Capture the cell that displays the provided text and extract its [x, y] central coordinate. 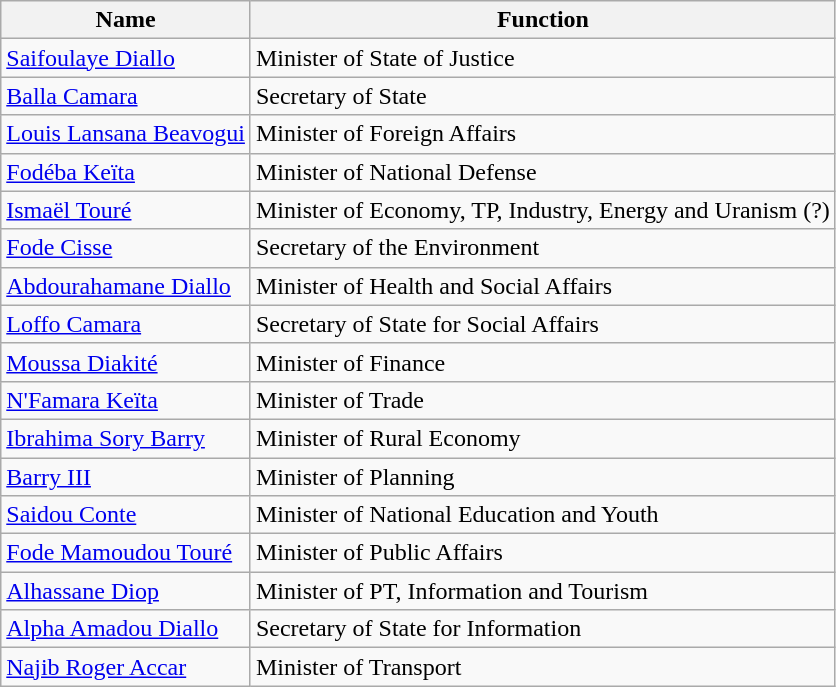
Name [126, 20]
Moussa Diakité [126, 362]
Loffo Camara [126, 324]
Ismaël Touré [126, 210]
Fodéba Keïta [126, 172]
Minister of State of Justice [542, 58]
Minister of National Defense [542, 172]
Minister of PT, Information and Tourism [542, 591]
Barry III [126, 477]
Secretary of the Environment [542, 248]
Alhassane Diop [126, 591]
N'Famara Keïta [126, 400]
Saifoulaye Diallo [126, 58]
Minister of Economy, TP, Industry, Energy and Uranism (?) [542, 210]
Minister of Trade [542, 400]
Minister of Foreign Affairs [542, 134]
Secretary of State for Information [542, 629]
Fode Cisse [126, 248]
Minister of Planning [542, 477]
Minister of National Education and Youth [542, 515]
Secretary of State [542, 96]
Minister of Transport [542, 667]
Minister of Rural Economy [542, 438]
Fode Mamoudou Touré [126, 553]
Najib Roger Accar [126, 667]
Alpha Amadou Diallo [126, 629]
Abdourahamane Diallo [126, 286]
Louis Lansana Beavogui [126, 134]
Minister of Health and Social Affairs [542, 286]
Saidou Conte [126, 515]
Balla Camara [126, 96]
Function [542, 20]
Secretary of State for Social Affairs [542, 324]
Minister of Finance [542, 362]
Ibrahima Sory Barry [126, 438]
Minister of Public Affairs [542, 553]
